Identify which cell holds the provided text, then report its (X, Y) central coordinate. 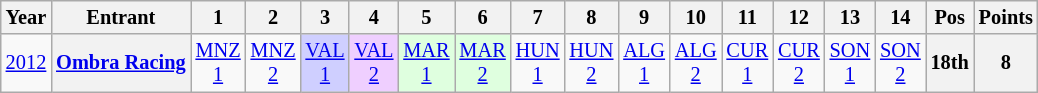
SON2 (900, 63)
SON1 (850, 63)
10 (696, 17)
13 (850, 17)
7 (538, 17)
MNZ1 (218, 63)
MAR2 (483, 63)
11 (748, 17)
9 (644, 17)
3 (326, 17)
CUR1 (748, 63)
Entrant (120, 17)
HUN1 (538, 63)
2 (274, 17)
Pos (950, 17)
12 (799, 17)
Ombra Racing (120, 63)
1 (218, 17)
5 (426, 17)
4 (374, 17)
6 (483, 17)
ALG2 (696, 63)
MAR1 (426, 63)
VAL2 (374, 63)
VAL1 (326, 63)
MNZ2 (274, 63)
HUN2 (591, 63)
Year (26, 17)
18th (950, 63)
2012 (26, 63)
ALG1 (644, 63)
Points (1006, 17)
14 (900, 17)
CUR2 (799, 63)
